Locate the cell with the specified text and output its [X, Y] center coordinate. 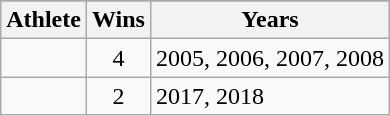
2005, 2006, 2007, 2008 [270, 58]
Wins [118, 20]
Athlete [44, 20]
2017, 2018 [270, 96]
Years [270, 20]
4 [118, 58]
2 [118, 96]
